Provide the (x, y) coordinate of the cell's center where the given text is located.  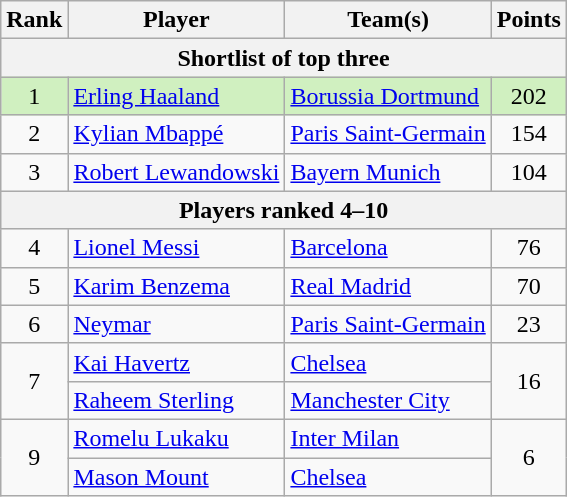
Shortlist of top three (284, 58)
154 (528, 134)
Bayern Munich (388, 172)
7 (34, 381)
3 (34, 172)
76 (528, 248)
Rank (34, 20)
1 (34, 96)
Real Madrid (388, 286)
Borussia Dortmund (388, 96)
Romelu Lukaku (176, 438)
Neymar (176, 324)
Lionel Messi (176, 248)
Kylian Mbappé (176, 134)
202 (528, 96)
23 (528, 324)
Players ranked 4–10 (284, 210)
Manchester City (388, 400)
Player (176, 20)
16 (528, 381)
2 (34, 134)
9 (34, 457)
Mason Mount (176, 477)
5 (34, 286)
Team(s) (388, 20)
Inter Milan (388, 438)
4 (34, 248)
Raheem Sterling (176, 400)
Kai Havertz (176, 362)
104 (528, 172)
Erling Haaland (176, 96)
70 (528, 286)
Karim Benzema (176, 286)
Barcelona (388, 248)
Robert Lewandowski (176, 172)
Points (528, 20)
